Identify which cell holds the provided text, then report its [X, Y] central coordinate. 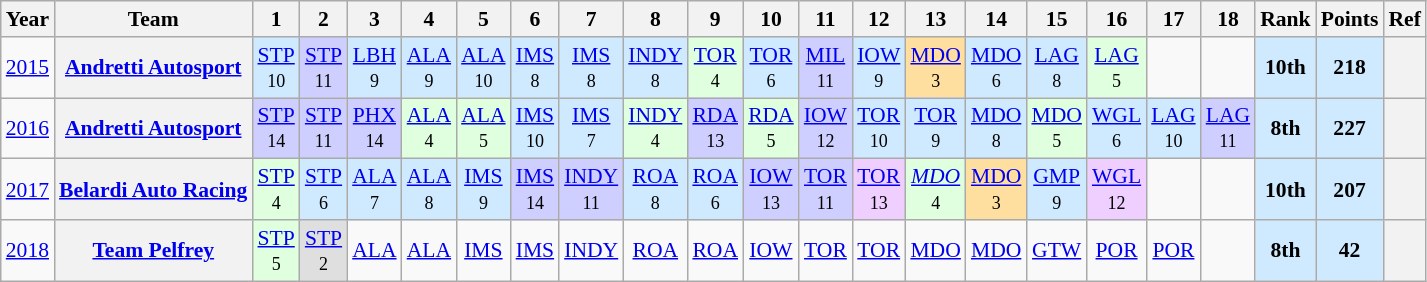
Ref [1404, 19]
LAG8 [1056, 68]
STP4 [276, 190]
ALA8 [429, 190]
WGL12 [1116, 190]
14 [996, 19]
TOR13 [878, 190]
227 [1350, 128]
2018 [28, 250]
2015 [28, 68]
Year [28, 19]
6 [536, 19]
LAG5 [1116, 68]
MDO8 [996, 128]
5 [483, 19]
LAG11 [1228, 128]
17 [1173, 19]
GMP9 [1056, 190]
ALA9 [429, 68]
Team [153, 19]
PHX14 [374, 128]
STP14 [276, 128]
MIL11 [826, 68]
INDY [591, 250]
ROA6 [715, 190]
12 [878, 19]
LAG10 [1173, 128]
ALA10 [483, 68]
2 [324, 19]
Team Pelfrey [153, 250]
IMS7 [591, 128]
IOW9 [878, 68]
16 [1116, 19]
TOR9 [936, 128]
STP10 [276, 68]
18 [1228, 19]
ALA5 [483, 128]
IOW13 [771, 190]
2017 [28, 190]
3 [374, 19]
STP2 [324, 250]
ALA4 [429, 128]
WGL6 [1116, 128]
4 [429, 19]
MDO4 [936, 190]
IOW12 [826, 128]
INDY4 [655, 128]
IOW [771, 250]
MDO6 [996, 68]
Points [1350, 19]
IMS9 [483, 190]
TOR10 [878, 128]
IMS14 [536, 190]
ROA8 [655, 190]
1 [276, 19]
42 [1350, 250]
INDY11 [591, 190]
7 [591, 19]
STP6 [324, 190]
8 [655, 19]
RDA5 [771, 128]
9 [715, 19]
TOR4 [715, 68]
STP5 [276, 250]
218 [1350, 68]
Belardi Auto Racing [153, 190]
10 [771, 19]
13 [936, 19]
INDY8 [655, 68]
ALA7 [374, 190]
LBH9 [374, 68]
TOR11 [826, 190]
RDA13 [715, 128]
Rank [1286, 19]
GTW [1056, 250]
2016 [28, 128]
15 [1056, 19]
207 [1350, 190]
11 [826, 19]
MDO5 [1056, 128]
TOR6 [771, 68]
IMS10 [536, 128]
